Detect which cell encompasses the target text, then output its (X, Y) center coordinate. 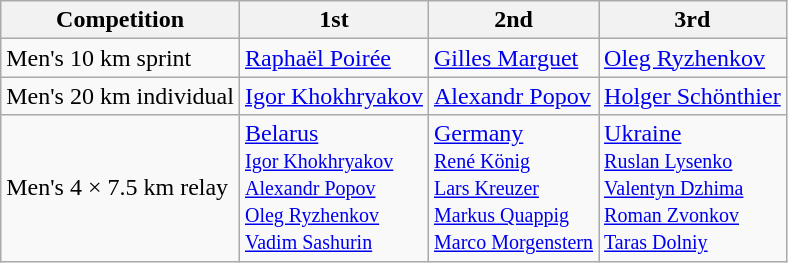
Alexandr Popov (513, 96)
Men's 4 × 7.5 km relay (120, 188)
Holger Schönthier (693, 96)
Oleg Ryzhenkov (693, 58)
Men's 10 km sprint (120, 58)
Gilles Marguet (513, 58)
2nd (513, 20)
Competition (120, 20)
3rd (693, 20)
1st (334, 20)
Igor Khokhryakov (334, 96)
Men's 20 km individual (120, 96)
GermanyRené KönigLars KreuzerMarkus QuappigMarco Morgenstern (513, 188)
UkraineRuslan LysenkoValentyn DzhimaRoman ZvonkovTaras Dolniy (693, 188)
Raphaël Poirée (334, 58)
BelarusIgor KhokhryakovAlexandr PopovOleg RyzhenkovVadim Sashurin (334, 188)
